Find where the given text appears and provide that cell's center as (x, y) coordinate. 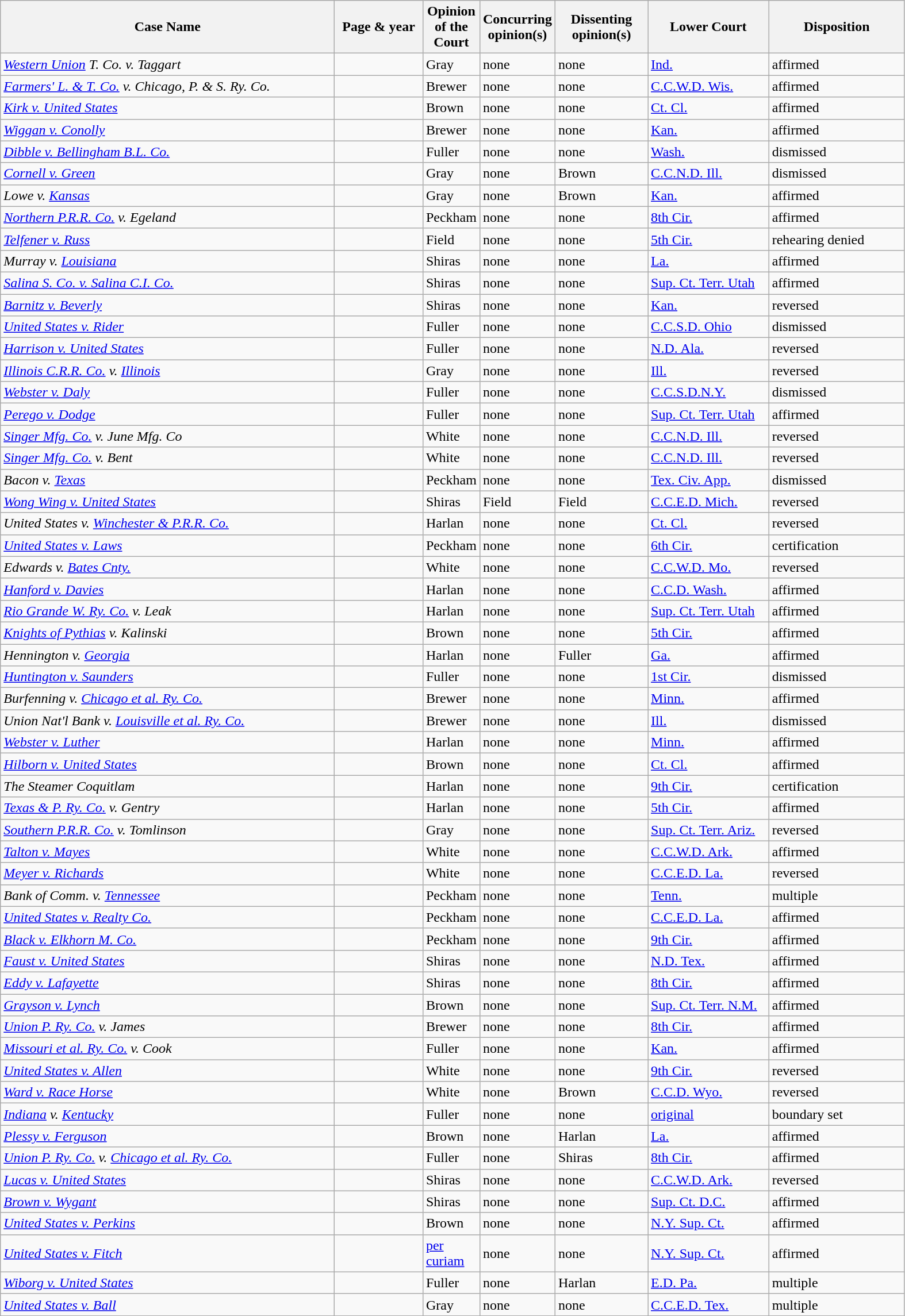
original (708, 1114)
C.C.S.D. Ohio (708, 327)
Disposition (837, 27)
Plessy v. Ferguson (168, 1136)
Union Nat'l Bank v. Louisville et al. Ry. Co. (168, 721)
Faust v. United States (168, 961)
C.C.S.D.N.Y. (708, 393)
Wong Wing v. United States (168, 502)
Rio Grande W. Ry. Co. v. Leak (168, 611)
Ga. (708, 655)
Wash. (708, 152)
Illinois C.R.R. Co. v. Illinois (168, 371)
Bacon v. Texas (168, 480)
Lowe v. Kansas (168, 195)
Western Union T. Co. v. Taggart (168, 64)
Wiborg v. United States (168, 1283)
Case Name (168, 27)
Talton v. Mayes (168, 852)
Meyer v. Richards (168, 874)
Missouri et al. Ry. Co. v. Cook (168, 1049)
Dissenting opinion(s) (601, 27)
per curiam (451, 1253)
The Steamer Coquitlam (168, 786)
Tenn. (708, 895)
Hanford v. Davies (168, 589)
Northern P.R.R. Co. v. Egeland (168, 217)
Cornell v. Green (168, 174)
C.C.E.D. Mich. (708, 502)
Perego v. Dodge (168, 414)
Webster v. Luther (168, 742)
Southern P.R.R. Co. v. Tomlinson (168, 830)
Ind. (708, 64)
N.D. Tex. (708, 961)
Tex. Civ. App. (708, 480)
1st Cir. (708, 677)
Harrison v. United States (168, 349)
Burfenning v. Chicago et al. Ry. Co. (168, 699)
Salina S. Co. v. Salina C.I. Co. (168, 283)
Edwards v. Bates Cnty. (168, 567)
Concurring opinion(s) (517, 27)
Singer Mfg. Co. v. Bent (168, 458)
N.D. Ala. (708, 349)
C.C.W.D. Mo. (708, 567)
Texas & P. Ry. Co. v. Gentry (168, 808)
6th Cir. (708, 545)
United States v. Perkins (168, 1223)
Dibble v. Bellingham B.L. Co. (168, 152)
boundary set (837, 1114)
Telfener v. Russ (168, 239)
C.C.D. Wyo. (708, 1092)
Farmers' L. & T. Co. v. Chicago, P. & S. Ry. Co. (168, 86)
United States v. Fitch (168, 1253)
United States v. Laws (168, 545)
Murray v. Louisiana (168, 261)
Page & year (379, 27)
United States v. Winchester & P.R.R. Co. (168, 524)
Knights of Pythias v. Kalinski (168, 633)
Brown v. Wygant (168, 1202)
United States v. Ball (168, 1305)
Indiana v. Kentucky (168, 1114)
Sup. Ct. Terr. N.M. (708, 1005)
C.C.W.D. Wis. (708, 86)
Kirk v. United States (168, 108)
Ward v. Race Horse (168, 1092)
Huntington v. Saunders (168, 677)
Opinion of the Court (451, 27)
Webster v. Daly (168, 393)
Wiggan v. Conolly (168, 130)
Barnitz v. Beverly (168, 305)
Grayson v. Lynch (168, 1005)
United States v. Realty Co. (168, 917)
E.D. Pa. (708, 1283)
Singer Mfg. Co. v. June Mfg. Co (168, 436)
rehearing denied (837, 239)
United States v. Rider (168, 327)
Lucas v. United States (168, 1180)
Sup. Ct. Terr. Ariz. (708, 830)
United States v. Allen (168, 1071)
Eddy v. Lafayette (168, 983)
Union P. Ry. Co. v. James (168, 1027)
Sup. Ct. D.C. (708, 1202)
Union P. Ry. Co. v. Chicago et al. Ry. Co. (168, 1158)
C.C.E.D. Tex. (708, 1305)
Black v. Elkhorn M. Co. (168, 939)
C.C.D. Wash. (708, 589)
Hilborn v. United States (168, 764)
Lower Court (708, 27)
Hennington v. Georgia (168, 655)
Bank of Comm. v. Tennessee (168, 895)
